Search for the cell housing the specified text and yield its [X, Y] center coordinate. 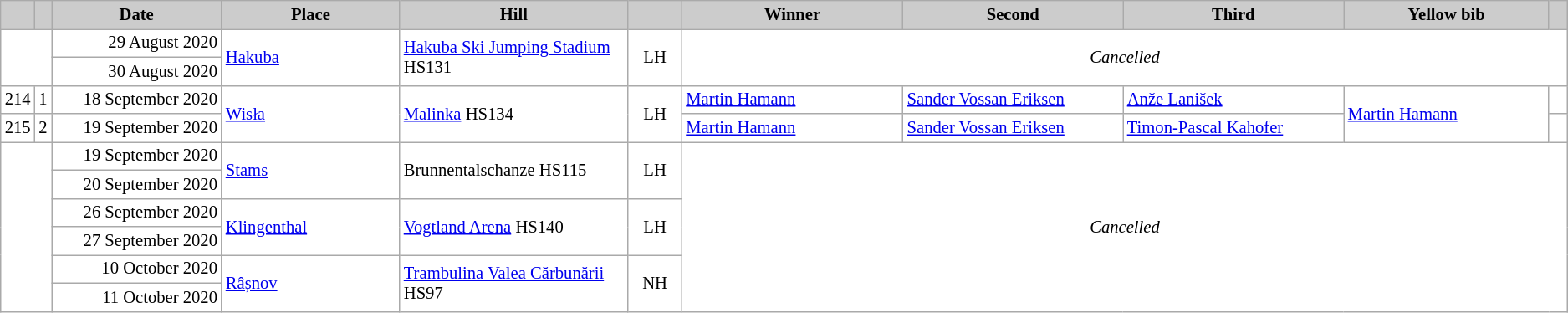
30 August 2020 [137, 71]
214 [18, 100]
10 October 2020 [137, 269]
Date [137, 14]
215 [18, 128]
Trambulina Valea Cărbunării HS97 [513, 283]
Timon-Pascal Kahofer [1233, 128]
11 October 2020 [137, 297]
Malinka HS134 [513, 114]
Anže Lanišek [1233, 100]
18 September 2020 [137, 100]
NH [656, 283]
27 September 2020 [137, 240]
20 September 2020 [137, 184]
Hakuba [311, 57]
Râșnov [311, 283]
Place [311, 14]
Klingenthal [311, 227]
Vogtland Arena HS140 [513, 227]
Yellow bib [1447, 14]
26 September 2020 [137, 213]
Second [1014, 14]
Stams [311, 170]
29 August 2020 [137, 43]
2 [43, 128]
Hill [513, 14]
Third [1233, 14]
Wisła [311, 114]
1 [43, 100]
Hakuba Ski Jumping Stadium HS131 [513, 57]
Brunnentalschanze HS115 [513, 170]
Winner [792, 14]
